Determine the (x, y) coordinate at the center of the cell enclosing the given text.  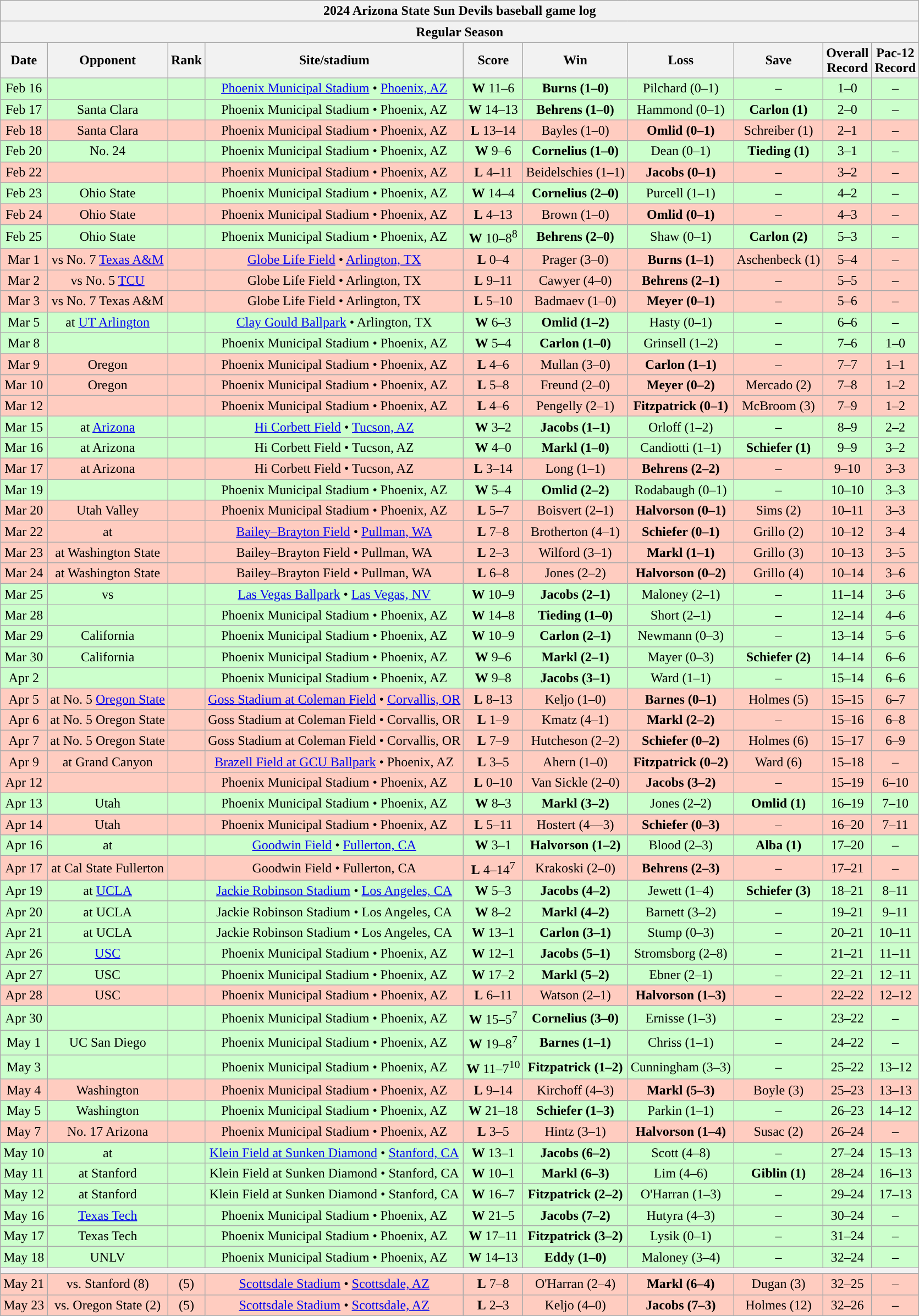
L 4–11 (493, 172)
Omlid (2–2) (575, 490)
12–14 (848, 615)
Eddy (1–0) (575, 1257)
14–14 (848, 657)
Burns (1–0) (575, 89)
11–14 (848, 594)
Markl (4–2) (575, 911)
W 16–7 (493, 1195)
Alba (1) (778, 845)
Freund (2–0) (575, 385)
UC San Diego (108, 1042)
Short (2–1) (681, 615)
30–24 (848, 1215)
16–19 (848, 804)
Markl (1–0) (575, 447)
Fitzpatrick (0–1) (681, 406)
Orloff (1–2) (681, 427)
12–12 (895, 996)
Pengelly (2–1) (575, 406)
Jacobs (6–2) (575, 1153)
Las Vegas Ballpark • Las Vegas, NV (334, 594)
L 5–7 (493, 511)
Feb 17 (24, 109)
W 14–4 (493, 193)
Loss (681, 60)
Stump (0–3) (681, 932)
Lysik (0–1) (681, 1236)
Feb 23 (24, 193)
Schiefer (0–2) (681, 740)
Feb 16 (24, 89)
Apr 28 (24, 996)
Apr 2 (24, 678)
22–21 (848, 975)
Apr 19 (24, 891)
31–24 (848, 1236)
Apr 27 (24, 975)
Markl (6–4) (681, 1284)
L 4–147 (493, 869)
May 17 (24, 1236)
9–9 (848, 447)
Save (778, 60)
May 18 (24, 1257)
Scott (4–8) (681, 1153)
Ward (1–1) (681, 678)
Carlon (1–0) (575, 343)
Feb 24 (24, 214)
32–26 (848, 1305)
Grinsell (1–2) (681, 343)
Schiefer (1) (778, 447)
2–0 (848, 109)
6–8 (895, 720)
16–20 (848, 825)
Ward (6) (778, 761)
Fitzpatrick (0–2) (681, 761)
6–10 (895, 782)
Mar 30 (24, 657)
5–5 (848, 280)
Apr 6 (24, 720)
May 4 (24, 1090)
3–1 (848, 151)
May 7 (24, 1131)
May 11 (24, 1174)
Mar 10 (24, 385)
Apr 9 (24, 761)
Schiefer (1–3) (575, 1110)
Grillo (3) (778, 552)
Schiefer (0–1) (681, 532)
W 5–3 (493, 891)
Markl (5–2) (575, 975)
Jacobs (4–2) (575, 891)
Fitzpatrick (3–2) (575, 1236)
Mar 17 (24, 469)
Fitzpatrick (2–2) (575, 1195)
Cornelius (3–0) (575, 1018)
W 3–2 (493, 427)
Lim (4–6) (681, 1174)
vs. Stanford (8) (108, 1284)
W 8–2 (493, 911)
Mar 22 (24, 532)
Ebner (2–1) (681, 975)
9–11 (895, 911)
Pac-12Record (895, 60)
Mar 3 (24, 301)
May 1 (24, 1042)
22–22 (848, 996)
8–9 (848, 427)
Jewett (1–4) (681, 891)
Carlon (2) (778, 236)
Tieding (1) (778, 151)
4–2 (848, 193)
Mar 24 (24, 573)
W 10–88 (493, 236)
7–7 (848, 364)
Carlon (3–1) (575, 932)
O'Harran (1–3) (681, 1195)
6–7 (895, 699)
W 8–3 (493, 804)
13–12 (895, 1068)
Mar 16 (24, 447)
Apr 14 (24, 825)
W 11–710 (493, 1068)
Watson (2–1) (575, 996)
7–6 (848, 343)
May 16 (24, 1215)
Pilchard (0–1) (681, 89)
17–20 (848, 845)
Wilford (3–1) (575, 552)
at Grand Canyon (108, 761)
Boisvert (2–1) (575, 511)
25–23 (848, 1090)
Sims (2) (778, 511)
Apr 7 (24, 740)
Rodabaugh (0–1) (681, 490)
Mar 2 (24, 280)
L 5–10 (493, 301)
Hutcheson (2–2) (575, 740)
Grillo (4) (778, 573)
Tieding (1–0) (575, 615)
L 8–13 (493, 699)
at UT Arlington (108, 322)
Score (493, 60)
7–11 (895, 825)
Feb 18 (24, 130)
Mar 28 (24, 615)
Jacobs (2–1) (575, 594)
Markl (2–2) (681, 720)
Stromsborg (2–8) (681, 953)
Apr 21 (24, 932)
15–18 (848, 761)
Halvorson (1–3) (681, 996)
W 3–1 (493, 845)
Opponent (108, 60)
Hutyra (4–3) (681, 1215)
Apr 26 (24, 953)
Keljo (4–0) (575, 1305)
Boyle (3) (778, 1090)
L 5–11 (493, 825)
Markl (3–2) (575, 804)
13–14 (848, 636)
Behrens (2–1) (681, 280)
Mar 20 (24, 511)
Win (575, 60)
Halvorson (0–1) (681, 511)
W 6–3 (493, 322)
No. 24 (108, 151)
28–24 (848, 1174)
15–19 (848, 782)
14–12 (895, 1110)
at Cal State Fullerton (108, 869)
Keljo (1–0) (575, 699)
Holmes (6) (778, 740)
10–13 (848, 552)
May 5 (24, 1110)
10–10 (848, 490)
15–15 (848, 699)
26–24 (848, 1131)
Halvorson (1–2) (575, 845)
vs No. 5 TCU (108, 280)
May 10 (24, 1153)
8–11 (895, 891)
L 5–8 (493, 385)
Barnes (1–1) (575, 1042)
2–2 (895, 427)
13–13 (895, 1090)
Badmaev (1–0) (575, 301)
Mayer (0–3) (681, 657)
Carlon (2–1) (575, 636)
Brown (1–0) (575, 214)
11–11 (895, 953)
Mar 15 (24, 427)
Blood (2–3) (681, 845)
Carlon (1) (778, 109)
Barnett (3–2) (681, 911)
Brotherton (4–1) (575, 532)
Grillo (2) (778, 532)
Bayles (1–0) (575, 130)
10–12 (848, 532)
Hostert (4—3) (575, 825)
W 10–1 (493, 1174)
15–13 (895, 1153)
Utah Valley (108, 511)
Cunningham (3–3) (681, 1068)
7–10 (895, 804)
24–22 (848, 1042)
Kirchoff (4–3) (575, 1090)
Cawyer (4–0) (575, 280)
L 4–13 (493, 214)
Apr 12 (24, 782)
Krakoski (2–0) (575, 869)
Dugan (3) (778, 1284)
Ernisse (1–3) (681, 1018)
L 3–14 (493, 469)
May 3 (24, 1068)
Regular Season (460, 32)
Hammond (0–1) (681, 109)
Behrens (2–2) (681, 469)
25–22 (848, 1068)
4–6 (895, 615)
Beidelschies (1–1) (575, 172)
L 6–8 (493, 573)
Mar 25 (24, 594)
vs. Oregon State (2) (108, 1305)
W 19–87 (493, 1042)
Mar 29 (24, 636)
W 11–6 (493, 89)
Parkin (1–1) (681, 1110)
W 14–8 (493, 615)
Burns (1–1) (681, 259)
5–4 (848, 259)
L 0–4 (493, 259)
L 9–14 (493, 1090)
1–1 (895, 364)
Holmes (5) (778, 699)
Mar 23 (24, 552)
Mar 9 (24, 364)
Date (24, 60)
Site/stadium (334, 60)
McBroom (3) (778, 406)
Feb 20 (24, 151)
Ahern (1–0) (575, 761)
Apr 30 (24, 1018)
Halvorson (0–2) (681, 573)
W 17–11 (493, 1236)
Cornelius (2–0) (575, 193)
Aschenbeck (1) (778, 259)
Shaw (0–1) (681, 236)
18–21 (848, 891)
Schreiber (1) (778, 130)
Jacobs (3–1) (575, 678)
17–21 (848, 869)
9–10 (848, 469)
Susac (2) (778, 1131)
Cornelius (1–0) (575, 151)
Apr 13 (24, 804)
W 17–2 (493, 975)
Jacobs (7–2) (575, 1215)
Schiefer (2) (778, 657)
15–16 (848, 720)
Rank (187, 60)
7–9 (848, 406)
May 23 (24, 1305)
Markl (2–1) (575, 657)
26–23 (848, 1110)
Behrens (2–0) (575, 236)
16–13 (895, 1174)
Giblin (1) (778, 1174)
12–11 (895, 975)
Holmes (12) (778, 1305)
O'Harran (2–4) (575, 1284)
Hintz (3–1) (575, 1131)
Kmatz (4–1) (575, 720)
Maloney (2–1) (681, 594)
Behrens (1–0) (575, 109)
Jacobs (0–1) (681, 172)
Dean (0–1) (681, 151)
2024 Arizona State Sun Devils baseball game log (460, 11)
Mar 5 (24, 322)
L 9–11 (493, 280)
Clay Gould Ballpark • Arlington, TX (334, 322)
32–24 (848, 1257)
L 0–10 (493, 782)
17–13 (895, 1195)
L 1–9 (493, 720)
15–14 (848, 678)
May 12 (24, 1195)
W 12–1 (493, 953)
Apr 5 (24, 699)
Barnes (0–1) (681, 699)
Brazell Field at GCU Ballpark • Phoenix, AZ (334, 761)
Hasty (0–1) (681, 322)
No. 17 Arizona (108, 1131)
May 21 (24, 1284)
Markl (1–1) (681, 552)
6–9 (895, 740)
vs (108, 594)
15–17 (848, 740)
Jacobs (3–2) (681, 782)
L 7–9 (493, 740)
Apr 16 (24, 845)
Markl (6–3) (575, 1174)
20–21 (848, 932)
Candiotti (1–1) (681, 447)
Schiefer (3) (778, 891)
Schiefer (0–3) (681, 825)
10–14 (848, 573)
Purcell (1–1) (681, 193)
21–21 (848, 953)
5–3 (848, 236)
Mar 8 (24, 343)
L 13–14 (493, 130)
Jacobs (1–1) (575, 427)
Mullan (3–0) (575, 364)
W 15–57 (493, 1018)
Jacobs (7–3) (681, 1305)
W 9–8 (493, 678)
3–5 (895, 552)
UNLV (108, 1257)
W 4–0 (493, 447)
Newmann (0–3) (681, 636)
Mar 12 (24, 406)
Long (1–1) (575, 469)
Markl (5–3) (681, 1090)
Carlon (1–1) (681, 364)
Behrens (2–3) (681, 869)
Meyer (0–1) (681, 301)
Mercado (2) (778, 385)
Apr 17 (24, 869)
Omlid (1–2) (575, 322)
27–24 (848, 1153)
Omlid (1) (778, 804)
Meyer (0–2) (681, 385)
23–22 (848, 1018)
Maloney (3–4) (681, 1257)
29–24 (848, 1195)
32–25 (848, 1284)
Fitzpatrick (1–2) (575, 1068)
Chriss (1–1) (681, 1042)
Jacobs (5–1) (575, 953)
Feb 22 (24, 172)
Mar 1 (24, 259)
Apr 20 (24, 911)
Prager (3–0) (575, 259)
W 21–5 (493, 1215)
3–4 (895, 532)
2–1 (848, 130)
OverallRecord (848, 60)
Feb 25 (24, 236)
4–3 (848, 214)
Mar 19 (24, 490)
W 21–18 (493, 1110)
Halvorson (1–4) (681, 1131)
7–8 (848, 385)
Van Sickle (2–0) (575, 782)
19–21 (848, 911)
L 6–11 (493, 996)
